Extract the (x, y) coordinate from the center of the cell holding the provided text.  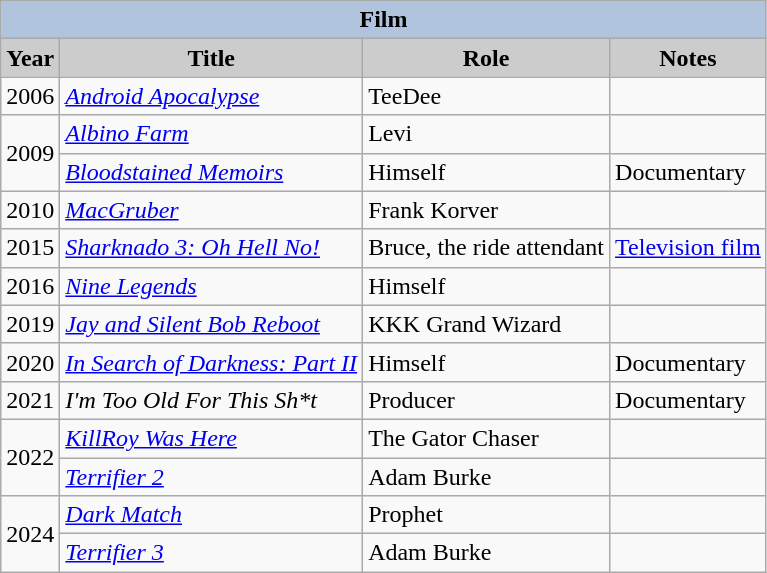
The Gator Chaser (486, 438)
2019 (30, 324)
2016 (30, 286)
Television film (688, 248)
KillRoy Was Here (212, 438)
I'm Too Old For This Sh*t (212, 400)
Albino Farm (212, 134)
Terrifier 2 (212, 477)
2009 (30, 153)
Producer (486, 400)
MacGruber (212, 210)
Android Apocalypse (212, 96)
2015 (30, 248)
2021 (30, 400)
Terrifier 3 (212, 553)
2010 (30, 210)
Jay and Silent Bob Reboot (212, 324)
Bloodstained Memoirs (212, 172)
Levi (486, 134)
2024 (30, 534)
Bruce, the ride attendant (486, 248)
KKK Grand Wizard (486, 324)
Prophet (486, 515)
Nine Legends (212, 286)
Film (384, 20)
Title (212, 58)
Frank Korver (486, 210)
TeeDee (486, 96)
Sharknado 3: Oh Hell No! (212, 248)
In Search of Darkness: Part II (212, 362)
Year (30, 58)
Dark Match (212, 515)
Role (486, 58)
Notes (688, 58)
2006 (30, 96)
2020 (30, 362)
2022 (30, 457)
